Search for the cell housing the specified text and yield its [x, y] center coordinate. 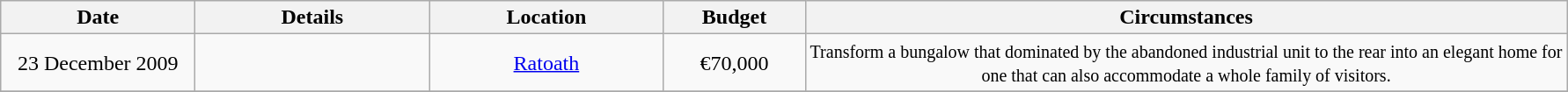
Budget [734, 18]
€70,000 [734, 63]
Details [312, 18]
Date [99, 18]
23 December 2009 [99, 63]
Circumstances [1186, 18]
Ratoath [546, 63]
Location [546, 18]
